Detect which cell encompasses the target text, then output its (x, y) center coordinate. 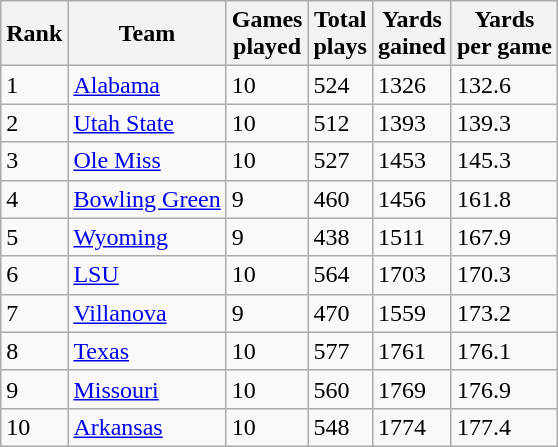
Ole Miss (147, 161)
Bowling Green (147, 199)
438 (340, 237)
1 (34, 85)
6 (34, 275)
Gamesplayed (267, 34)
177.4 (504, 427)
Team (147, 34)
Totalplays (340, 34)
1456 (412, 199)
Alabama (147, 85)
173.2 (504, 313)
4 (34, 199)
167.9 (504, 237)
Rank (34, 34)
170.3 (504, 275)
470 (340, 313)
Texas (147, 351)
1326 (412, 85)
1761 (412, 351)
176.1 (504, 351)
5 (34, 237)
560 (340, 389)
Missouri (147, 389)
524 (340, 85)
1703 (412, 275)
3 (34, 161)
Utah State (147, 123)
LSU (147, 275)
7 (34, 313)
139.3 (504, 123)
1511 (412, 237)
548 (340, 427)
176.9 (504, 389)
1769 (412, 389)
1393 (412, 123)
161.8 (504, 199)
Wyoming (147, 237)
145.3 (504, 161)
2 (34, 123)
527 (340, 161)
Villanova (147, 313)
Arkansas (147, 427)
460 (340, 199)
Yardsper game (504, 34)
8 (34, 351)
577 (340, 351)
512 (340, 123)
1774 (412, 427)
132.6 (504, 85)
1559 (412, 313)
564 (340, 275)
1453 (412, 161)
Yardsgained (412, 34)
